Determine the (x, y) coordinate at the center of the cell enclosing the given text.  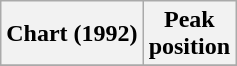
Chart (1992) (72, 34)
Peakposition (189, 34)
